Search for the cell housing the specified text and yield its (X, Y) center coordinate. 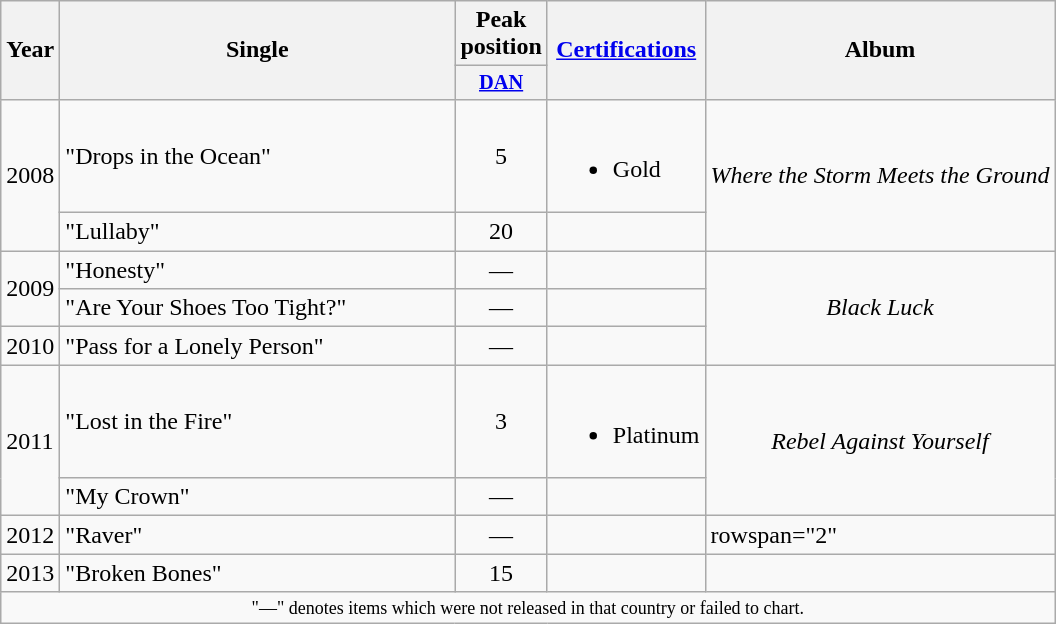
"Lost in the Fire" (258, 422)
Rebel Against Yourself (880, 440)
2011 (30, 440)
3 (501, 422)
2008 (30, 174)
"Lullaby" (258, 232)
Where the Storm Meets the Ground (880, 174)
Gold (626, 156)
"Broken Bones" (258, 573)
DAN (501, 83)
Album (880, 50)
2009 (30, 289)
2013 (30, 573)
"Are Your Shoes Too Tight?" (258, 308)
"Pass for a Lonely Person" (258, 346)
2010 (30, 346)
20 (501, 232)
Year (30, 50)
"Honesty" (258, 270)
Platinum (626, 422)
"My Crown" (258, 497)
Certifications (626, 50)
rowspan="2" (880, 535)
"Drops in the Ocean" (258, 156)
Black Luck (880, 308)
"Raver" (258, 535)
5 (501, 156)
Single (258, 50)
2012 (30, 535)
15 (501, 573)
Peak position (501, 34)
"—" denotes items which were not released in that country or failed to chart. (528, 608)
